Return [x, y] of the center of cell containing provided text 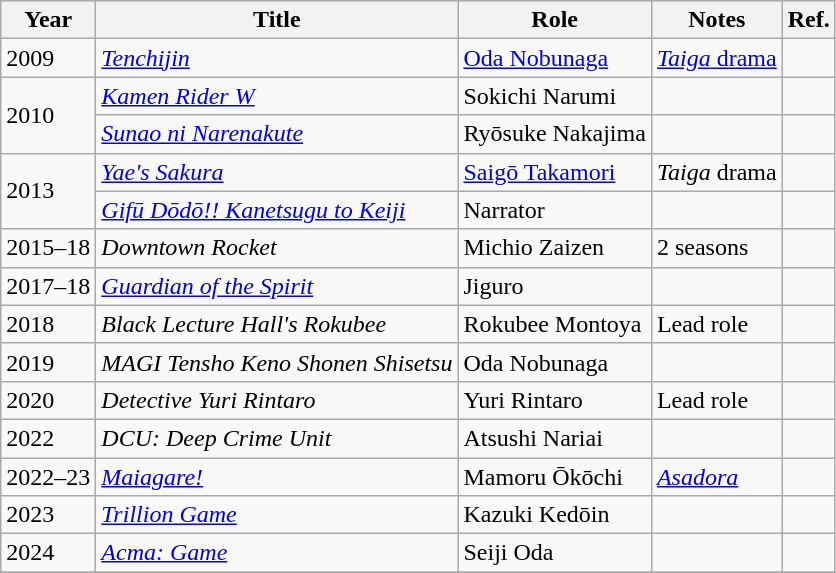
Sokichi Narumi [554, 96]
Role [554, 20]
Notes [716, 20]
2015–18 [48, 248]
2022–23 [48, 477]
Acma: Game [277, 553]
Year [48, 20]
2010 [48, 115]
2020 [48, 400]
Black Lecture Hall's Rokubee [277, 324]
Tenchijin [277, 58]
2013 [48, 191]
2017–18 [48, 286]
Mamoru Ōkōchi [554, 477]
Downtown Rocket [277, 248]
2018 [48, 324]
Rokubee Montoya [554, 324]
Trillion Game [277, 515]
Jiguro [554, 286]
Kazuki Kedōin [554, 515]
2022 [48, 438]
2023 [48, 515]
Title [277, 20]
Guardian of the Spirit [277, 286]
DCU: Deep Crime Unit [277, 438]
Yae's Sakura [277, 172]
Sunao ni Narenakute [277, 134]
Asadora [716, 477]
Seiji Oda [554, 553]
2 seasons [716, 248]
Atsushi Nariai [554, 438]
2009 [48, 58]
Kamen Rider W [277, 96]
Maiagare! [277, 477]
Yuri Rintaro [554, 400]
Gifū Dōdō!! Kanetsugu to Keiji [277, 210]
Ref. [808, 20]
Ryōsuke Nakajima [554, 134]
Saigō Takamori [554, 172]
Narrator [554, 210]
2019 [48, 362]
Michio Zaizen [554, 248]
2024 [48, 553]
Detective Yuri Rintaro [277, 400]
MAGI Tensho Keno Shonen Shisetsu [277, 362]
